Extract the (x, y) coordinate from the center of the cell holding the provided text.  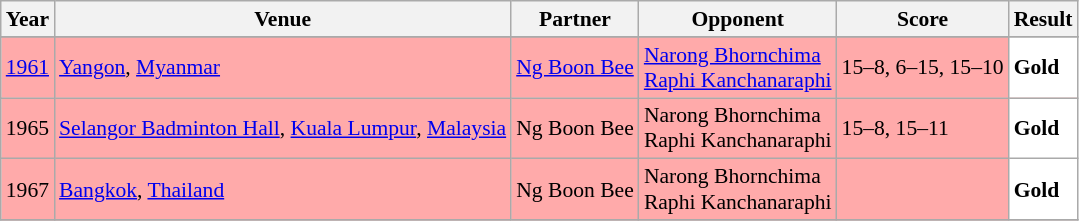
Yangon, Myanmar (282, 68)
Result (1044, 19)
1965 (28, 128)
1961 (28, 68)
1967 (28, 190)
15–8, 15–11 (923, 128)
Bangkok, Thailand (282, 190)
Venue (282, 19)
Score (923, 19)
Year (28, 19)
Partner (575, 19)
Selangor Badminton Hall, Kuala Lumpur, Malaysia (282, 128)
Opponent (738, 19)
15–8, 6–15, 15–10 (923, 68)
